Scan for the cell matching the given text and deliver its (X, Y) coordinate at center. 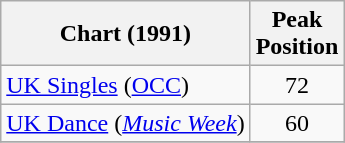
60 (297, 123)
Chart (1991) (126, 34)
UK Singles (OCC) (126, 85)
UK Dance (Music Week) (126, 123)
PeakPosition (297, 34)
72 (297, 85)
